Return (X, Y) of the center of cell containing provided text 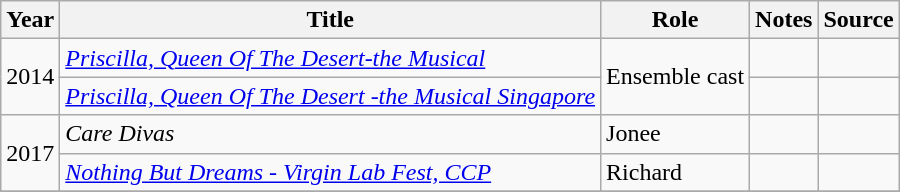
Priscilla, Queen Of The Desert -the Musical Singapore (330, 96)
Role (676, 20)
Jonee (676, 134)
Title (330, 20)
2014 (30, 77)
Ensemble cast (676, 77)
Priscilla, Queen Of The Desert-the Musical (330, 58)
Notes (784, 20)
2017 (30, 153)
Year (30, 20)
Nothing But Dreams - Virgin Lab Fest, CCP (330, 172)
Source (858, 20)
Richard (676, 172)
Care Divas (330, 134)
